Find where the given text appears and provide that cell's center as [X, Y] coordinate. 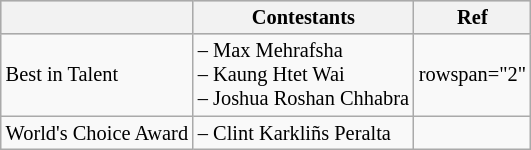
– Max Mehrafsha – Kaung Htet Wai – Joshua Roshan Chhabra [304, 75]
– Clint Karkliñs Peralta [304, 133]
Best in Talent [97, 75]
World's Choice Award [97, 133]
Ref [472, 17]
rowspan="2" [472, 75]
Contestants [304, 17]
